Return the (X, Y) coordinate for the center point of the cell that contains the specified text.  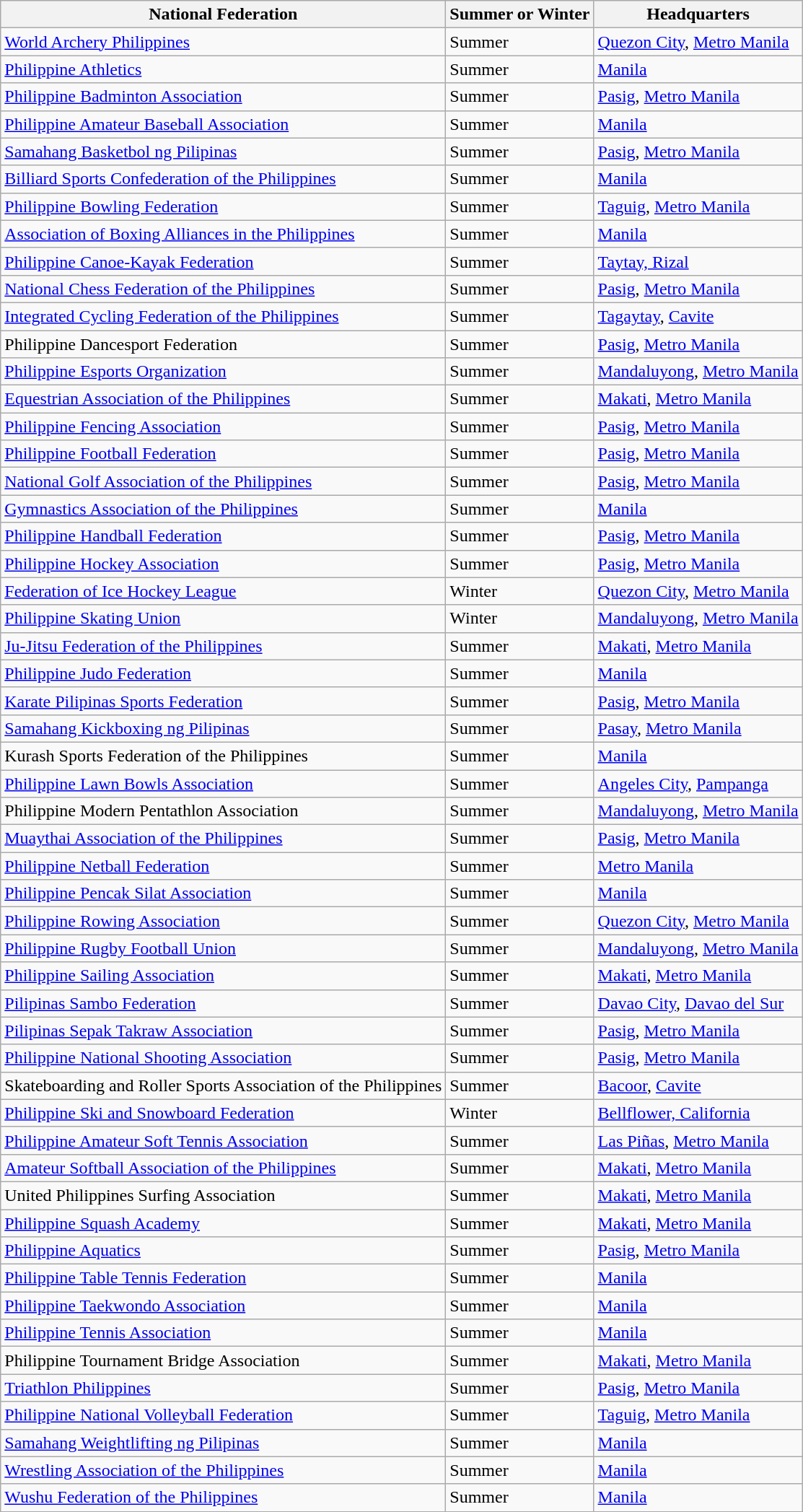
Bacoor, Cavite (698, 1085)
Taytay, Rizal (698, 261)
Integrated Cycling Federation of the Philippines (224, 316)
Philippine Taekwondo Association (224, 1306)
Philippine Judo Federation (224, 673)
Philippine Aquatics (224, 1251)
Philippine Ski and Snowboard Federation (224, 1113)
Las Piñas, Metro Manila (698, 1140)
Philippine Tennis Association (224, 1333)
Pilipinas Sepak Takraw Association (224, 1031)
Samahang Weightlifting ng Pilipinas (224, 1443)
Philippine Dancesport Federation (224, 344)
Gymnastics Association of the Philippines (224, 509)
Philippine Squash Academy (224, 1223)
Amateur Softball Association of the Philippines (224, 1168)
Ju-Jitsu Federation of the Philippines (224, 646)
Samahang Kickboxing ng Pilipinas (224, 728)
Philippine Athletics (224, 69)
Equestrian Association of the Philippines (224, 399)
Philippine Rugby Football Union (224, 948)
Wrestling Association of the Philippines (224, 1470)
Wushu Federation of the Philippines (224, 1498)
Philippine Hockey Association (224, 564)
World Archery Philippines (224, 42)
Metro Manila (698, 866)
National Golf Association of the Philippines (224, 481)
Philippine Netball Federation (224, 866)
Kurash Sports Federation of the Philippines (224, 756)
National Chess Federation of the Philippines (224, 289)
Philippine Handball Federation (224, 536)
United Philippines Surfing Association (224, 1195)
National Federation (224, 14)
Philippine Modern Pentathlon Association (224, 811)
Samahang Basketbol ng Pilipinas (224, 152)
Philippine Tournament Bridge Association (224, 1360)
Philippine Badminton Association (224, 97)
Philippine Bowling Federation (224, 206)
Headquarters (698, 14)
Philippine Football Federation (224, 454)
Philippine Esports Organization (224, 372)
Bellflower, California (698, 1113)
Philippine Lawn Bowls Association (224, 783)
Skateboarding and Roller Sports Association of the Philippines (224, 1085)
Triathlon Philippines (224, 1388)
Angeles City, Pampanga (698, 783)
Tagaytay, Cavite (698, 316)
Philippine Table Tennis Federation (224, 1278)
Association of Boxing Alliances in the Philippines (224, 234)
Philippine Pencak Silat Association (224, 893)
Pilipinas Sambo Federation (224, 1003)
Philippine Skating Union (224, 619)
Philippine National Shooting Association (224, 1058)
Muaythai Association of the Philippines (224, 839)
Philippine Amateur Soft Tennis Association (224, 1140)
Philippine Canoe-Kayak Federation (224, 261)
Philippine Fencing Association (224, 427)
Federation of Ice Hockey League (224, 591)
Davao City, Davao del Sur (698, 1003)
Philippine Amateur Baseball Association (224, 124)
Philippine Sailing Association (224, 976)
Karate Pilipinas Sports Federation (224, 701)
Pasay, Metro Manila (698, 728)
Philippine National Volleyball Federation (224, 1415)
Billiard Sports Confederation of the Philippines (224, 179)
Philippine Rowing Association (224, 921)
Summer or Winter (519, 14)
